Search for the cell housing the specified text and yield its [x, y] center coordinate. 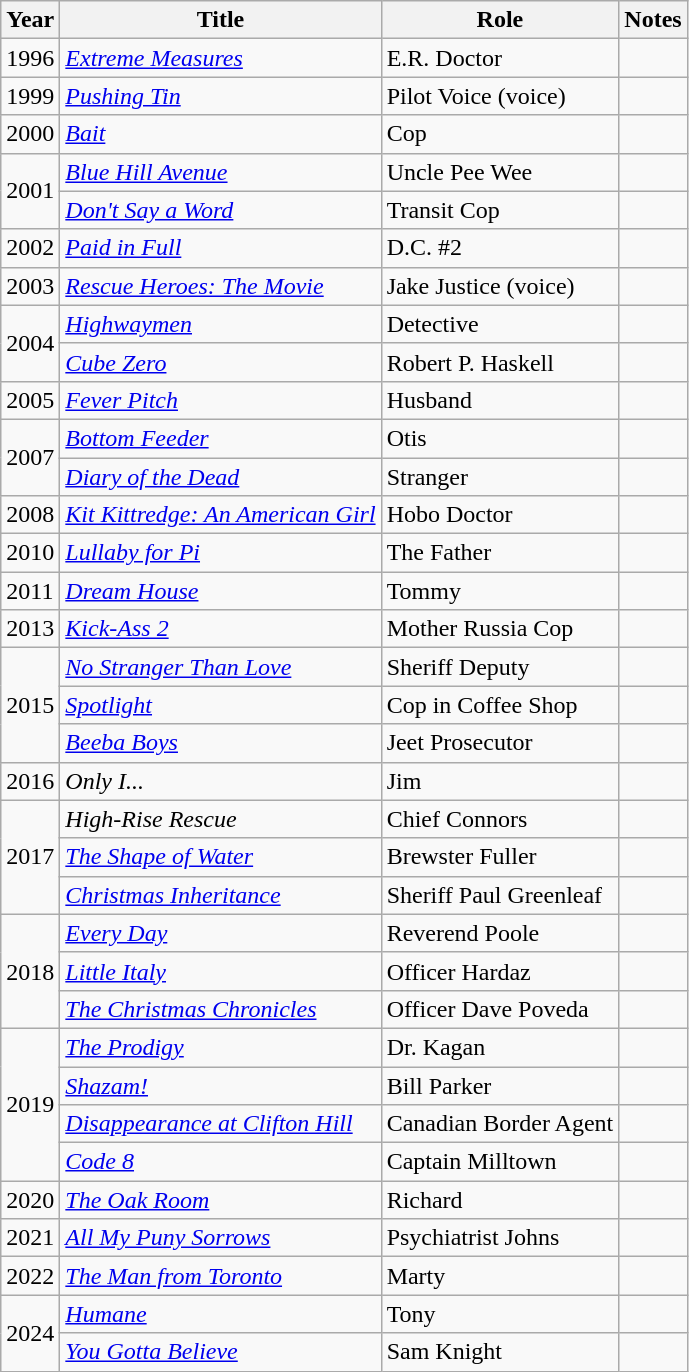
Cop [500, 134]
D.C. #2 [500, 248]
Officer Hardaz [500, 971]
High-Rise Rescue [220, 819]
Lullaby for Pi [220, 553]
Year [30, 20]
Robert P. Haskell [500, 362]
Stranger [500, 477]
Brewster Fuller [500, 857]
2003 [30, 286]
Otis [500, 438]
Canadian Border Agent [500, 1124]
2018 [30, 971]
2024 [30, 1333]
Captain Milltown [500, 1162]
Chief Connors [500, 819]
1996 [30, 58]
2000 [30, 134]
Notes [653, 20]
Jake Justice (voice) [500, 286]
Tony [500, 1314]
Title [220, 20]
Sheriff Paul Greenleaf [500, 895]
Kick-Ass 2 [220, 629]
2007 [30, 457]
2001 [30, 191]
Humane [220, 1314]
Mother Russia Cop [500, 629]
2013 [30, 629]
2017 [30, 857]
Shazam! [220, 1085]
Sheriff Deputy [500, 667]
2019 [30, 1104]
Code 8 [220, 1162]
Role [500, 20]
Beeba Boys [220, 743]
2020 [30, 1200]
Dr. Kagan [500, 1047]
2010 [30, 553]
2005 [30, 400]
Christmas Inheritance [220, 895]
Paid in Full [220, 248]
Bill Parker [500, 1085]
Husband [500, 400]
Pilot Voice (voice) [500, 96]
Rescue Heroes: The Movie [220, 286]
Hobo Doctor [500, 515]
2015 [30, 705]
Transit Cop [500, 210]
The Father [500, 553]
2002 [30, 248]
Richard [500, 1200]
2008 [30, 515]
2011 [30, 591]
Cop in Coffee Shop [500, 705]
Marty [500, 1276]
Kit Kittredge: An American Girl [220, 515]
Dream House [220, 591]
The Prodigy [220, 1047]
Psychiatrist Johns [500, 1238]
2004 [30, 343]
The Man from Toronto [220, 1276]
Jim [500, 781]
The Shape of Water [220, 857]
Only I... [220, 781]
E.R. Doctor [500, 58]
The Christmas Chronicles [220, 1009]
Disappearance at Clifton Hill [220, 1124]
You Gotta Believe [220, 1352]
1999 [30, 96]
Officer Dave Poveda [500, 1009]
Bottom Feeder [220, 438]
Reverend Poole [500, 933]
No Stranger Than Love [220, 667]
Spotlight [220, 705]
Bait [220, 134]
2022 [30, 1276]
Detective [500, 324]
Diary of the Dead [220, 477]
Pushing Tin [220, 96]
2021 [30, 1238]
Sam Knight [500, 1352]
Tommy [500, 591]
Uncle Pee Wee [500, 172]
Highwaymen [220, 324]
Extreme Measures [220, 58]
Little Italy [220, 971]
Jeet Prosecutor [500, 743]
2016 [30, 781]
Cube Zero [220, 362]
Fever Pitch [220, 400]
Every Day [220, 933]
All My Puny Sorrows [220, 1238]
Don't Say a Word [220, 210]
Blue Hill Avenue [220, 172]
The Oak Room [220, 1200]
